For the text-containing cell, return its midpoint in (X, Y) coordinate format. 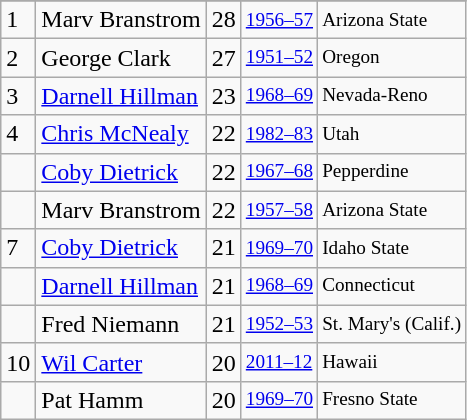
Utah (392, 134)
7 (18, 248)
1967–68 (279, 172)
27 (224, 58)
Fred Niemann (121, 324)
Wil Carter (121, 362)
1 (18, 20)
St. Mary's (Calif.) (392, 324)
Pat Hamm (121, 400)
Connecticut (392, 286)
Nevada-Reno (392, 96)
Pepperdine (392, 172)
3 (18, 96)
Oregon (392, 58)
1951–52 (279, 58)
23 (224, 96)
1957–58 (279, 210)
1956–57 (279, 20)
1982–83 (279, 134)
2 (18, 58)
28 (224, 20)
Fresno State (392, 400)
Chris McNealy (121, 134)
Hawaii (392, 362)
1952–53 (279, 324)
Idaho State (392, 248)
2011–12 (279, 362)
4 (18, 134)
George Clark (121, 58)
10 (18, 362)
